Capture the cell that displays the provided text and extract its (x, y) central coordinate. 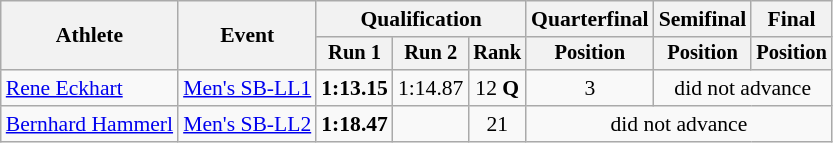
Event (247, 36)
Run 2 (430, 54)
Run 1 (354, 54)
Men's SB-LL2 (247, 124)
1:14.87 (430, 88)
1:18.47 (354, 124)
Men's SB-LL1 (247, 88)
3 (590, 88)
Final (791, 19)
12 Q (497, 88)
Athlete (90, 36)
Rene Eckhart (90, 88)
Rank (497, 54)
21 (497, 124)
Quarterfinal (590, 19)
Bernhard Hammerl (90, 124)
Qualification (421, 19)
1:13.15 (354, 88)
Semifinal (703, 19)
